Capture the cell that displays the provided text and extract its (x, y) central coordinate. 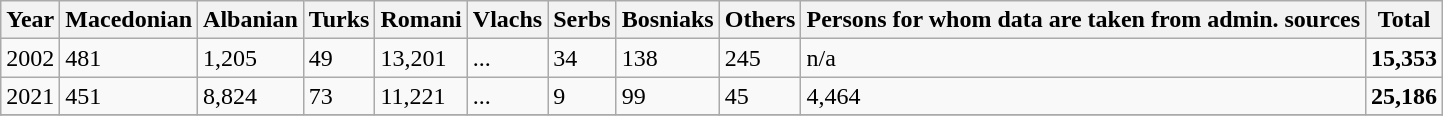
451 (129, 96)
Year (30, 20)
8,824 (251, 96)
481 (129, 58)
1,205 (251, 58)
Total (1404, 20)
11,221 (421, 96)
2002 (30, 58)
Macedonian (129, 20)
Serbs (582, 20)
Others (760, 20)
13,201 (421, 58)
45 (760, 96)
Persons for whom data are taken from admin. sources (1084, 20)
Albanian (251, 20)
49 (339, 58)
15,353 (1404, 58)
245 (760, 58)
4,464 (1084, 96)
99 (668, 96)
9 (582, 96)
2021 (30, 96)
Bosniaks (668, 20)
Romani (421, 20)
Vlachs (507, 20)
138 (668, 58)
n/a (1084, 58)
73 (339, 96)
34 (582, 58)
Turks (339, 20)
25,186 (1404, 96)
